Locate the cell with the specified text and output its [X, Y] center coordinate. 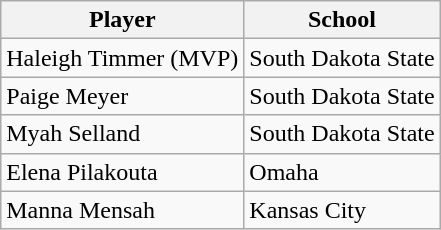
Elena Pilakouta [122, 172]
Omaha [342, 172]
Player [122, 20]
Paige Meyer [122, 96]
Myah Selland [122, 134]
Kansas City [342, 210]
Haleigh Timmer (MVP) [122, 58]
Manna Mensah [122, 210]
School [342, 20]
